From the cell containing the given text, extract its center point as (X, Y) coordinate. 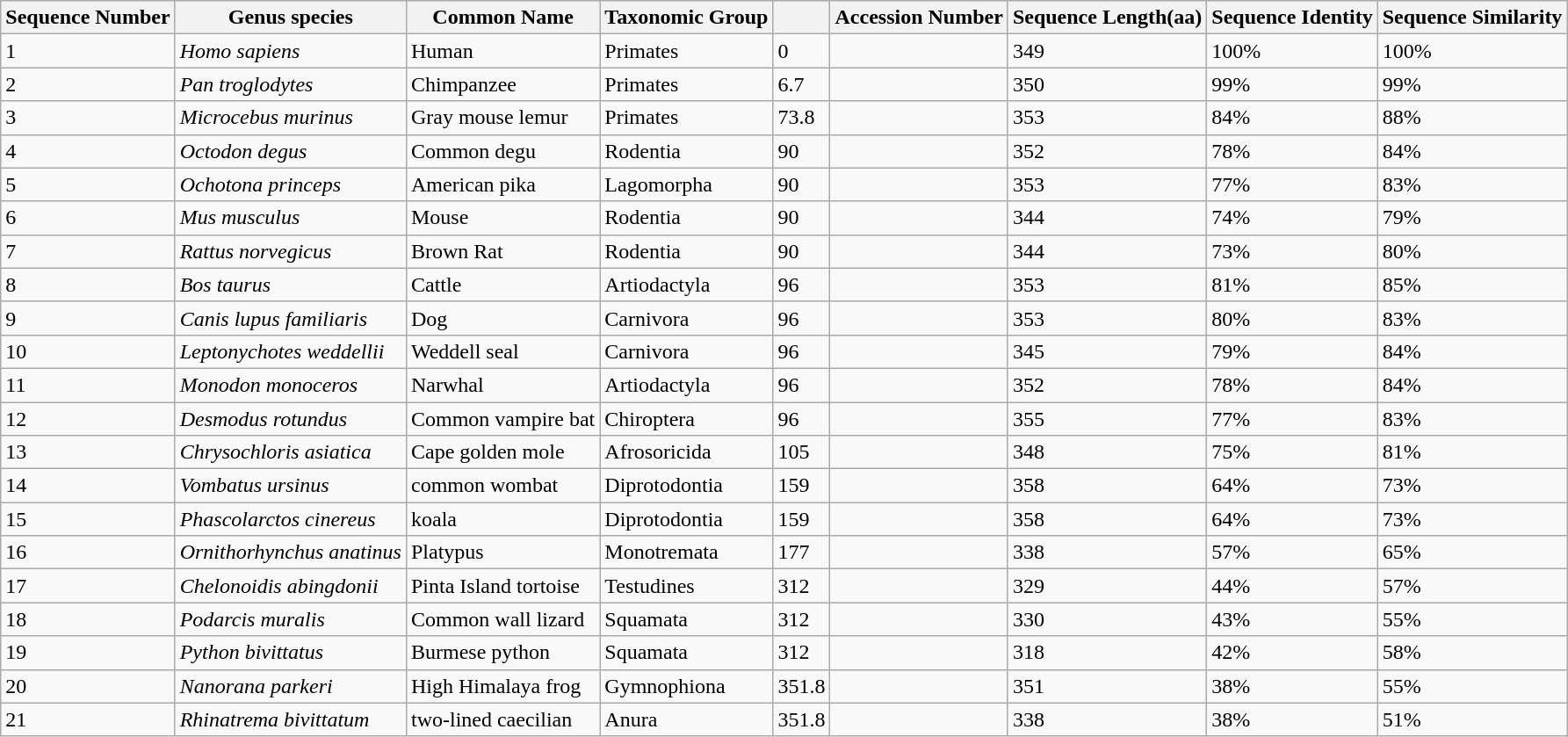
Cattle (502, 285)
Anura (687, 719)
13 (88, 452)
Microcebus murinus (290, 118)
10 (88, 351)
Rhinatrema bivittatum (290, 719)
1 (88, 51)
Octodon degus (290, 151)
Rattus norvegicus (290, 251)
Mouse (502, 218)
19 (88, 653)
Lagomorpha (687, 184)
6.7 (801, 84)
42% (1292, 653)
Sequence Number (88, 18)
Gymnophiona (687, 686)
Desmodus rotundus (290, 419)
3 (88, 118)
Dog (502, 318)
17 (88, 586)
common wombat (502, 486)
Common wall lizard (502, 619)
Afrosoricida (687, 452)
11 (88, 385)
Python bivittatus (290, 653)
Mus musculus (290, 218)
85% (1472, 285)
0 (801, 51)
2 (88, 84)
koala (502, 519)
43% (1292, 619)
American pika (502, 184)
14 (88, 486)
9 (88, 318)
Brown Rat (502, 251)
18 (88, 619)
Pinta Island tortoise (502, 586)
Monodon monoceros (290, 385)
Phascolarctos cinereus (290, 519)
Platypus (502, 553)
Leptonychotes weddellii (290, 351)
Chrysochloris asiatica (290, 452)
8 (88, 285)
Monotremata (687, 553)
Sequence Length(aa) (1107, 18)
Homo sapiens (290, 51)
6 (88, 218)
58% (1472, 653)
21 (88, 719)
20 (88, 686)
345 (1107, 351)
Gray mouse lemur (502, 118)
Human (502, 51)
88% (1472, 118)
High Himalaya frog (502, 686)
75% (1292, 452)
65% (1472, 553)
Podarcis muralis (290, 619)
350 (1107, 84)
two-lined caecilian (502, 719)
348 (1107, 452)
73.8 (801, 118)
5 (88, 184)
329 (1107, 586)
Canis lupus familiaris (290, 318)
177 (801, 553)
349 (1107, 51)
Testudines (687, 586)
355 (1107, 419)
Ochotona princeps (290, 184)
Cape golden mole (502, 452)
Narwhal (502, 385)
Taxonomic Group (687, 18)
105 (801, 452)
Chimpanzee (502, 84)
Chiroptera (687, 419)
44% (1292, 586)
330 (1107, 619)
4 (88, 151)
351 (1107, 686)
Nanorana parkeri (290, 686)
Sequence Identity (1292, 18)
Common degu (502, 151)
Vombatus ursinus (290, 486)
Weddell seal (502, 351)
12 (88, 419)
Bos taurus (290, 285)
Genus species (290, 18)
Pan troglodytes (290, 84)
Burmese python (502, 653)
16 (88, 553)
318 (1107, 653)
Chelonoidis abingdonii (290, 586)
7 (88, 251)
74% (1292, 218)
51% (1472, 719)
Accession Number (919, 18)
Common vampire bat (502, 419)
Common Name (502, 18)
Sequence Similarity (1472, 18)
15 (88, 519)
Ornithorhynchus anatinus (290, 553)
